Output the (X, Y) coordinate of the center of the cell containing the given text.  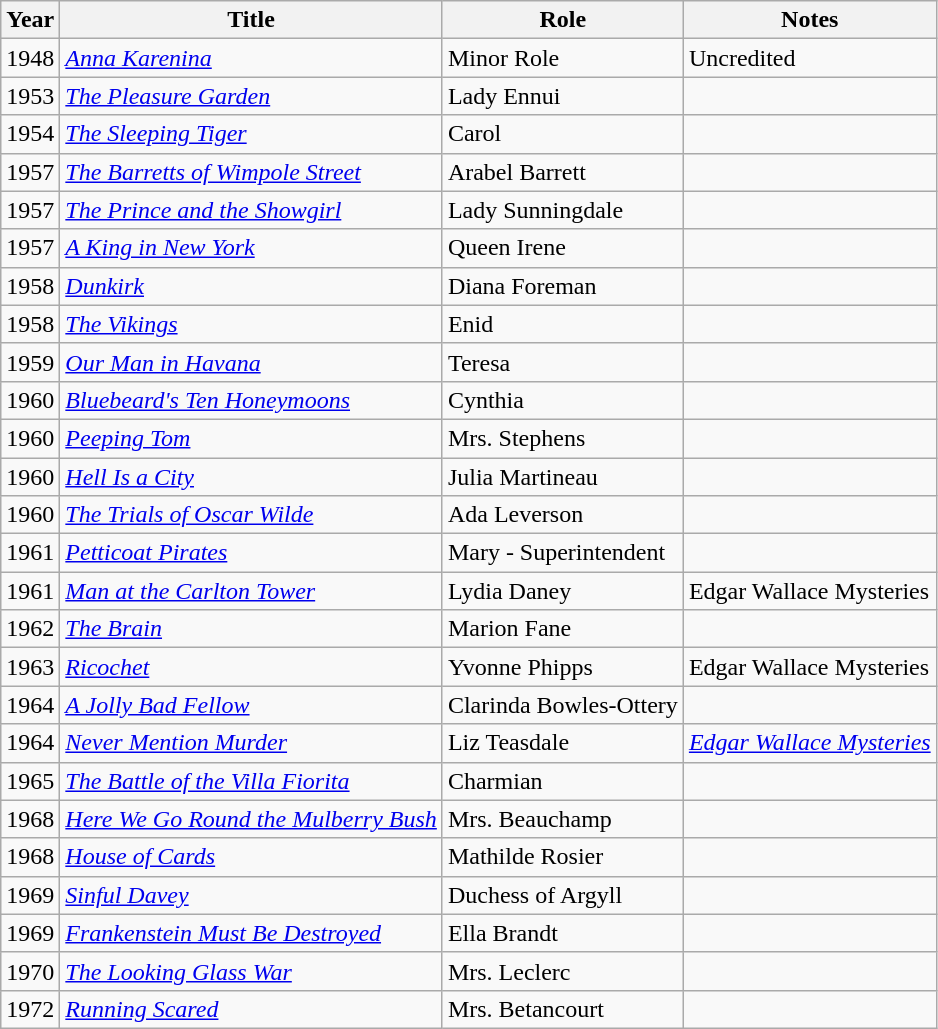
Role (562, 20)
Queen Irene (562, 248)
1965 (30, 781)
1962 (30, 629)
Ricochet (252, 667)
The Looking Glass War (252, 971)
Ella Brandt (562, 933)
Cynthia (562, 400)
Julia Martineau (562, 477)
A Jolly Bad Fellow (252, 705)
The Barretts of Wimpole Street (252, 172)
Our Man in Havana (252, 362)
Title (252, 20)
Diana Foreman (562, 286)
Lady Sunningdale (562, 210)
Uncredited (810, 58)
The Pleasure Garden (252, 96)
Mrs. Betancourt (562, 1009)
Anna Karenina (252, 58)
Man at the Carlton Tower (252, 591)
The Vikings (252, 324)
Arabel Barrett (562, 172)
Duchess of Argyll (562, 895)
Minor Role (562, 58)
The Battle of the Villa Fiorita (252, 781)
1970 (30, 971)
1963 (30, 667)
Mary - Superintendent (562, 553)
Mathilde Rosier (562, 857)
Carol (562, 134)
Mrs. Leclerc (562, 971)
Never Mention Murder (252, 743)
Hell Is a City (252, 477)
The Sleeping Tiger (252, 134)
Bluebeard's Ten Honeymoons (252, 400)
Lady Ennui (562, 96)
Ada Leverson (562, 515)
Petticoat Pirates (252, 553)
Marion Fane (562, 629)
Running Scared (252, 1009)
The Brain (252, 629)
1954 (30, 134)
Peeping Tom (252, 438)
Year (30, 20)
House of Cards (252, 857)
Dunkirk (252, 286)
Enid (562, 324)
Notes (810, 20)
1953 (30, 96)
Teresa (562, 362)
Yvonne Phipps (562, 667)
The Trials of Oscar Wilde (252, 515)
Liz Teasdale (562, 743)
The Prince and the Showgirl (252, 210)
Here We Go Round the Mulberry Bush (252, 819)
A King in New York (252, 248)
Lydia Daney (562, 591)
Mrs. Beauchamp (562, 819)
Mrs. Stephens (562, 438)
Charmian (562, 781)
1948 (30, 58)
Clarinda Bowles-Ottery (562, 705)
1959 (30, 362)
1972 (30, 1009)
Frankenstein Must Be Destroyed (252, 933)
Sinful Davey (252, 895)
